Find where the given text appears and provide that cell's center as (X, Y) coordinate. 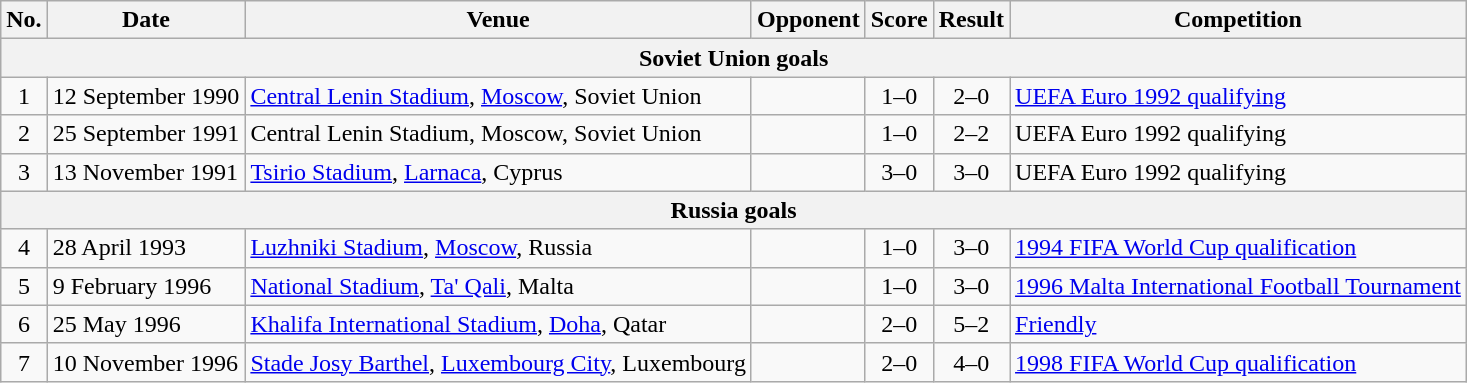
Stade Josy Barthel, Luxembourg City, Luxembourg (498, 362)
13 November 1991 (146, 172)
Soviet Union goals (734, 58)
4–0 (971, 362)
Russia goals (734, 210)
7 (24, 362)
National Stadium, Ta' Qali, Malta (498, 286)
Result (971, 20)
5–2 (971, 324)
1996 Malta International Football Tournament (1238, 286)
Competition (1238, 20)
Luzhniki Stadium, Moscow, Russia (498, 248)
Tsirio Stadium, Larnaca, Cyprus (498, 172)
Venue (498, 20)
1994 FIFA World Cup qualification (1238, 248)
25 September 1991 (146, 134)
3 (24, 172)
1998 FIFA World Cup qualification (1238, 362)
10 November 1996 (146, 362)
Opponent (808, 20)
28 April 1993 (146, 248)
6 (24, 324)
Score (899, 20)
12 September 1990 (146, 96)
2 (24, 134)
25 May 1996 (146, 324)
Date (146, 20)
No. (24, 20)
1 (24, 96)
4 (24, 248)
Friendly (1238, 324)
Khalifa International Stadium, Doha, Qatar (498, 324)
5 (24, 286)
9 February 1996 (146, 286)
2–2 (971, 134)
